Capture the cell that displays the provided text and extract its (X, Y) central coordinate. 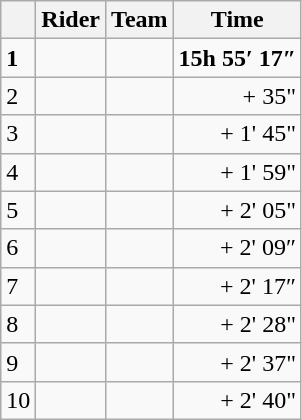
6 (18, 248)
4 (18, 172)
+ 2' 09″ (237, 248)
+ 35" (237, 96)
+ 2' 17″ (237, 286)
+ 2' 28" (237, 324)
Rider (71, 20)
3 (18, 134)
2 (18, 96)
Team (140, 20)
10 (18, 400)
9 (18, 362)
+ 2' 37" (237, 362)
+ 1' 59" (237, 172)
5 (18, 210)
+ 1' 45" (237, 134)
Time (237, 20)
1 (18, 58)
7 (18, 286)
+ 2' 05" (237, 210)
8 (18, 324)
15h 55′ 17″ (237, 58)
+ 2' 40" (237, 400)
